Identify which cell holds the provided text, then report its [x, y] central coordinate. 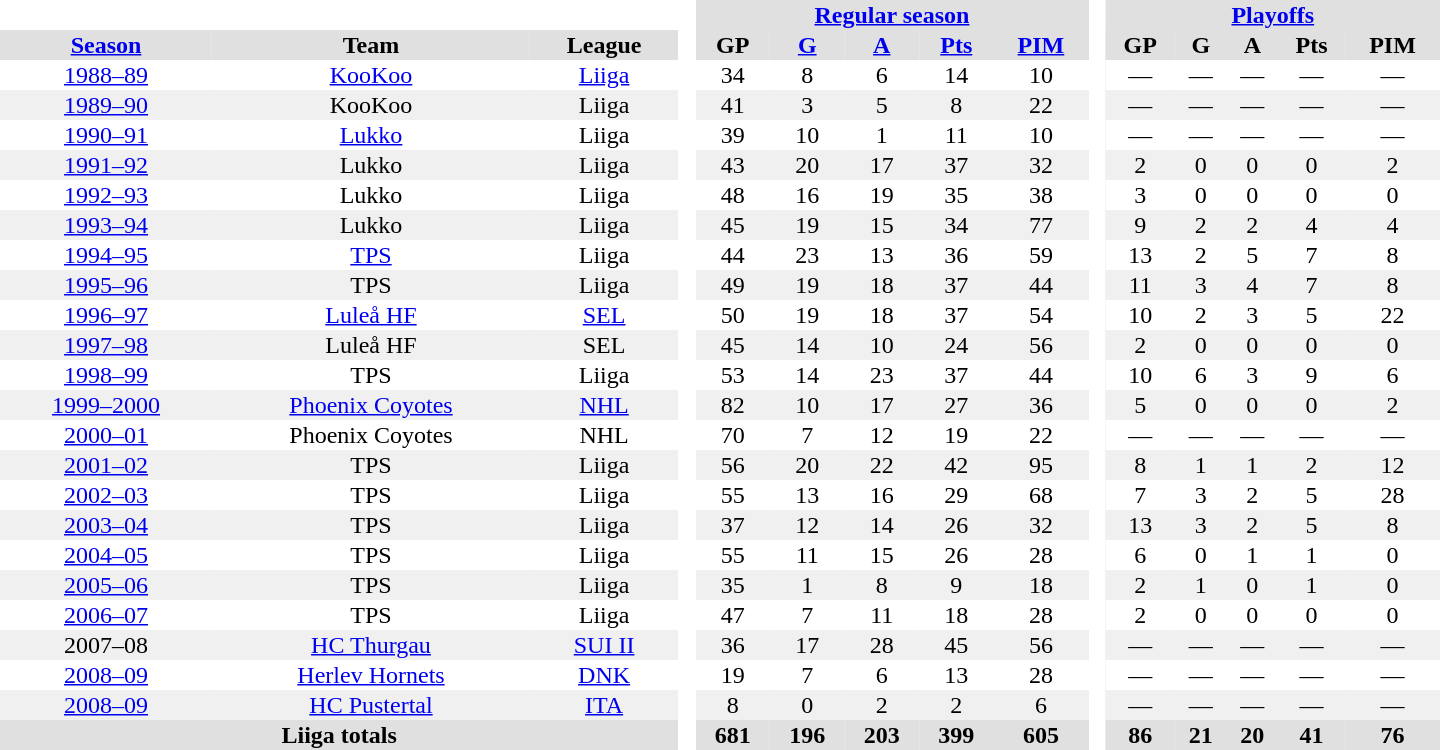
2002–03 [106, 495]
49 [732, 285]
2007–08 [106, 645]
1999–2000 [106, 405]
1997–98 [106, 345]
2001–02 [106, 465]
SUI II [604, 645]
2000–01 [106, 435]
54 [1042, 315]
86 [1140, 735]
70 [732, 435]
48 [732, 195]
Team [371, 45]
196 [808, 735]
1993–94 [106, 225]
2003–04 [106, 525]
ITA [604, 705]
1998–99 [106, 375]
Liiga totals [339, 735]
27 [956, 405]
59 [1042, 255]
1990–91 [106, 135]
HC Thurgau [371, 645]
82 [732, 405]
50 [732, 315]
1994–95 [106, 255]
1989–90 [106, 105]
47 [732, 615]
21 [1201, 735]
24 [956, 345]
53 [732, 375]
605 [1042, 735]
76 [1392, 735]
42 [956, 465]
1995–96 [106, 285]
Season [106, 45]
1988–89 [106, 75]
HC Pustertal [371, 705]
2004–05 [106, 555]
League [604, 45]
38 [1042, 195]
2006–07 [106, 615]
1996–97 [106, 315]
1991–92 [106, 165]
203 [882, 735]
1992–93 [106, 195]
Regular season [892, 15]
DNK [604, 675]
77 [1042, 225]
39 [732, 135]
681 [732, 735]
95 [1042, 465]
Playoffs [1273, 15]
399 [956, 735]
29 [956, 495]
43 [732, 165]
68 [1042, 495]
Herlev Hornets [371, 675]
2005–06 [106, 585]
